Capture the cell that displays the provided text and extract its (X, Y) central coordinate. 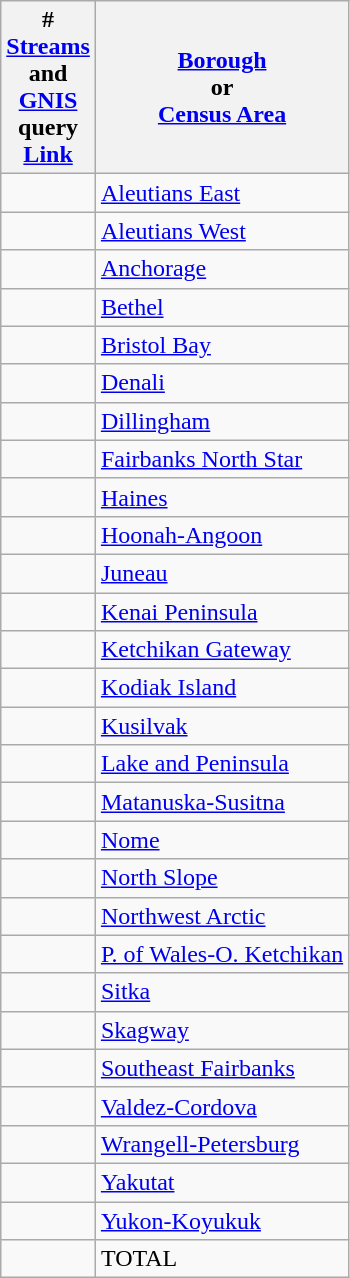
Valdez-Cordova (222, 1106)
BoroughorCensus Area (222, 88)
Hoonah-Angoon (222, 535)
Yakutat (222, 1182)
Sitka (222, 992)
Kodiak Island (222, 688)
Lake and Peninsula (222, 764)
Juneau (222, 573)
Wrangell-Petersburg (222, 1144)
Nome (222, 840)
#StreamsandGNISqueryLink (48, 88)
Skagway (222, 1030)
TOTAL (222, 1259)
Anchorage (222, 269)
Aleutians East (222, 193)
Bethel (222, 307)
Kenai Peninsula (222, 611)
Southeast Fairbanks (222, 1068)
Haines (222, 497)
P. of Wales-O. Ketchikan (222, 954)
Fairbanks North Star (222, 459)
Ketchikan Gateway (222, 650)
Matanuska-Susitna (222, 802)
Denali (222, 383)
Northwest Arctic (222, 916)
Aleutians West (222, 231)
Kusilvak (222, 726)
North Slope (222, 878)
Bristol Bay (222, 345)
Yukon-Koyukuk (222, 1221)
Dillingham (222, 421)
